Find where the given text appears and provide that cell's center as (X, Y) coordinate. 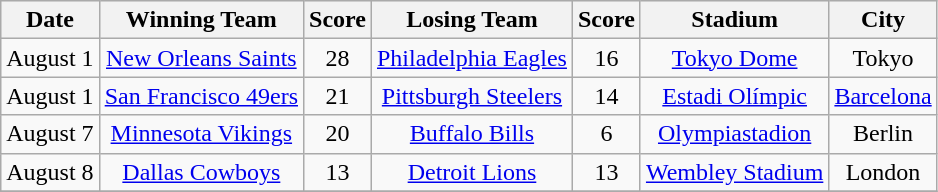
Tokyo Dome (734, 58)
Winning Team (201, 20)
London (883, 172)
August 8 (50, 172)
Buffalo Bills (472, 134)
Tokyo (883, 58)
Estadi Olímpic (734, 96)
14 (606, 96)
Wembley Stadium (734, 172)
Minnesota Vikings (201, 134)
San Francisco 49ers (201, 96)
Berlin (883, 134)
New Orleans Saints (201, 58)
Pittsburgh Steelers (472, 96)
Dallas Cowboys (201, 172)
Barcelona (883, 96)
20 (338, 134)
16 (606, 58)
28 (338, 58)
Stadium (734, 20)
Philadelphia Eagles (472, 58)
August 7 (50, 134)
6 (606, 134)
Losing Team (472, 20)
City (883, 20)
Detroit Lions (472, 172)
21 (338, 96)
Olympiastadion (734, 134)
Date (50, 20)
